Provide the (x, y) coordinate of the cell's center where the given text is located.  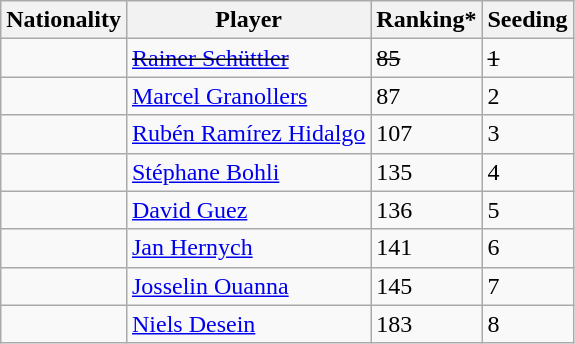
Seeding (528, 20)
87 (426, 96)
1 (528, 58)
4 (528, 172)
Rainer Schüttler (248, 58)
7 (528, 286)
Player (248, 20)
Rubén Ramírez Hidalgo (248, 134)
Jan Hernych (248, 248)
Stéphane Bohli (248, 172)
5 (528, 210)
8 (528, 324)
Niels Desein (248, 324)
145 (426, 286)
6 (528, 248)
85 (426, 58)
David Guez (248, 210)
Marcel Granollers (248, 96)
135 (426, 172)
3 (528, 134)
141 (426, 248)
2 (528, 96)
Nationality (64, 20)
Ranking* (426, 20)
136 (426, 210)
107 (426, 134)
Josselin Ouanna (248, 286)
183 (426, 324)
